Capture the cell that displays the provided text and extract its (x, y) central coordinate. 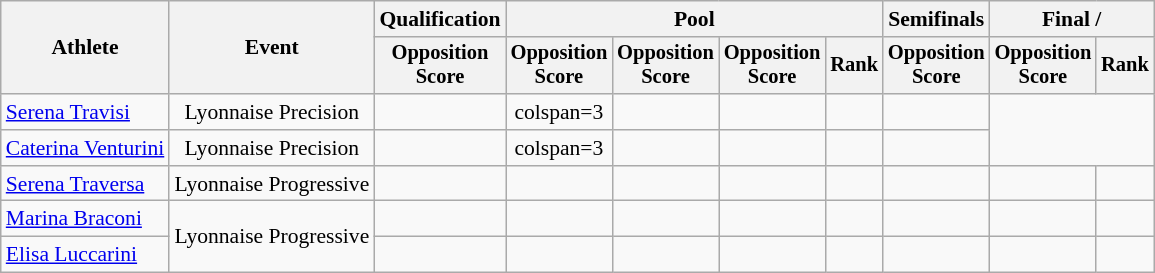
Pool (694, 19)
Serena Travisi (86, 112)
Qualification (440, 19)
Event (272, 48)
Serena Traversa (86, 184)
Caterina Venturini (86, 148)
Marina Braconi (86, 219)
Athlete (86, 48)
Elisa Luccarini (86, 255)
Semifinals (936, 19)
Final / (1072, 19)
